Return (x, y) of the center of cell containing provided text 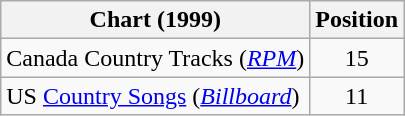
15 (357, 58)
US Country Songs (Billboard) (156, 96)
Position (357, 20)
11 (357, 96)
Chart (1999) (156, 20)
Canada Country Tracks (RPM) (156, 58)
